Determine the [X, Y] coordinate at the center of the cell enclosing the given text.  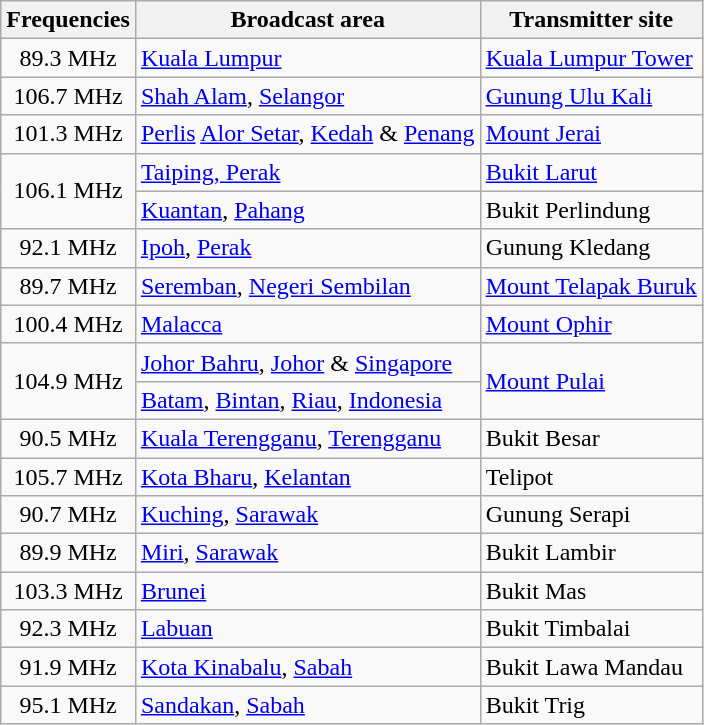
Perlis Alor Setar, Kedah & Penang [308, 134]
Frequencies [68, 20]
Broadcast area [308, 20]
Kuantan, Pahang [308, 210]
89.7 MHz [68, 286]
92.1 MHz [68, 248]
Miri, Sarawak [308, 553]
89.9 MHz [68, 553]
91.9 MHz [68, 667]
Bukit Lawa Mandau [591, 667]
Transmitter site [591, 20]
Sandakan, Sabah [308, 705]
Johor Bahru, Johor & Singapore [308, 362]
Kuching, Sarawak [308, 515]
101.3 MHz [68, 134]
105.7 MHz [68, 477]
106.7 MHz [68, 96]
Gunung Serapi [591, 515]
Bukit Timbalai [591, 629]
Mount Pulai [591, 381]
106.1 MHz [68, 191]
Seremban, Negeri Sembilan [308, 286]
Mount Telapak Buruk [591, 286]
Kuala Lumpur Tower [591, 58]
92.3 MHz [68, 629]
Bukit Besar [591, 438]
Malacca [308, 324]
89.3 MHz [68, 58]
104.9 MHz [68, 381]
Batam, Bintan, Riau, Indonesia [308, 400]
Shah Alam, Selangor [308, 96]
103.3 MHz [68, 591]
Kota Kinabalu, Sabah [308, 667]
Kuala Terengganu, Terengganu [308, 438]
Mount Jerai [591, 134]
Mount Ophir [591, 324]
100.4 MHz [68, 324]
Gunung Kledang [591, 248]
Kota Bharu, Kelantan [308, 477]
Labuan [308, 629]
Brunei [308, 591]
Bukit Mas [591, 591]
Taiping, Perak [308, 172]
Bukit Lambir [591, 553]
Bukit Trig [591, 705]
Gunung Ulu Kali [591, 96]
Telipot [591, 477]
Bukit Larut [591, 172]
Ipoh, Perak [308, 248]
90.7 MHz [68, 515]
95.1 MHz [68, 705]
90.5 MHz [68, 438]
Kuala Lumpur [308, 58]
Bukit Perlindung [591, 210]
